Locate the cell with the specified text and output its (x, y) center coordinate. 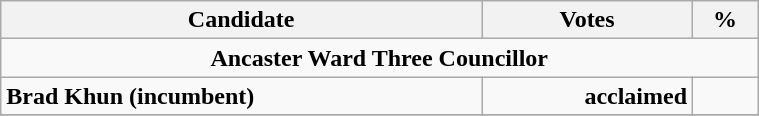
Ancaster Ward Three Councillor (380, 58)
acclaimed (588, 96)
% (726, 20)
Candidate (242, 20)
Votes (588, 20)
Brad Khun (incumbent) (242, 96)
